Detect which cell encompasses the target text, then output its [x, y] center coordinate. 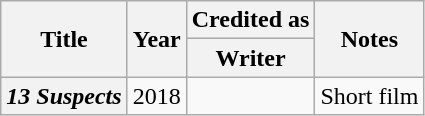
2018 [156, 96]
Short film [370, 96]
13 Suspects [64, 96]
Writer [250, 58]
Title [64, 39]
Year [156, 39]
Credited as [250, 20]
Notes [370, 39]
